Search for the cell housing the specified text and yield its [X, Y] center coordinate. 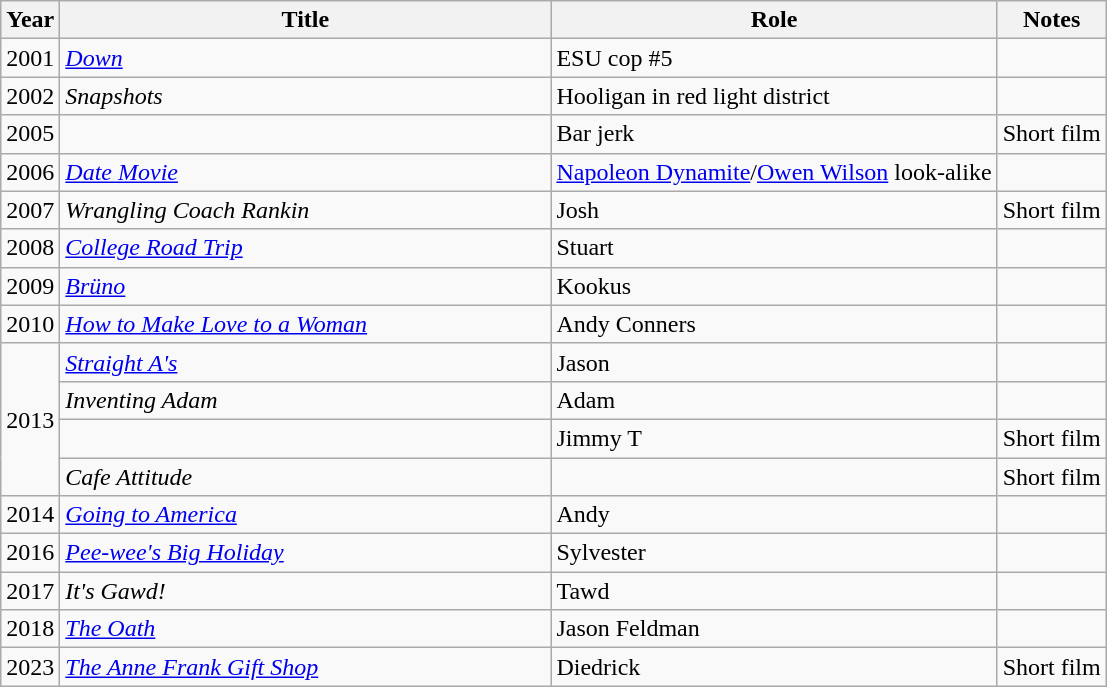
Hooligan in red light district [774, 96]
It's Gawd! [306, 591]
2009 [30, 286]
Andy Conners [774, 324]
Bar jerk [774, 134]
2005 [30, 134]
The Oath [306, 629]
Tawd [774, 591]
2016 [30, 553]
The Anne Frank Gift Shop [306, 667]
Cafe Attitude [306, 477]
Year [30, 20]
ESU cop #5 [774, 58]
2007 [30, 210]
Sylvester [774, 553]
Jimmy T [774, 438]
Josh [774, 210]
Role [774, 20]
2017 [30, 591]
Kookus [774, 286]
2001 [30, 58]
Pee-wee's Big Holiday [306, 553]
2010 [30, 324]
Notes [1052, 20]
2018 [30, 629]
Down [306, 58]
Going to America [306, 515]
2013 [30, 419]
Inventing Adam [306, 400]
2006 [30, 172]
Title [306, 20]
Brüno [306, 286]
Snapshots [306, 96]
2014 [30, 515]
College Road Trip [306, 248]
How to Make Love to a Woman [306, 324]
Stuart [774, 248]
Andy [774, 515]
Date Movie [306, 172]
2023 [30, 667]
Wrangling Coach Rankin [306, 210]
Jason [774, 362]
Jason Feldman [774, 629]
Straight A's [306, 362]
2002 [30, 96]
2008 [30, 248]
Napoleon Dynamite/Owen Wilson look-alike [774, 172]
Diedrick [774, 667]
Adam [774, 400]
